Determine the [x, y] coordinate at the center of the cell enclosing the given text.  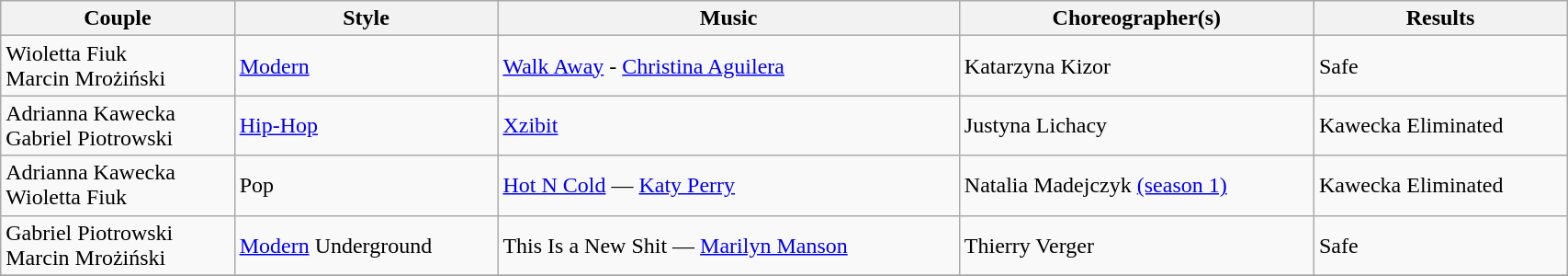
Adrianna KaweckaWioletta Fiuk [118, 186]
Walk Away - Christina Aguilera [728, 66]
Modern [366, 66]
Modern Underground [366, 245]
Couple [118, 18]
Thierry Verger [1136, 245]
This Is a New Shit — Marilyn Manson [728, 245]
Adrianna KaweckaGabriel Piotrowski [118, 125]
Natalia Madejczyk (season 1) [1136, 186]
Katarzyna Kizor [1136, 66]
Choreographer(s) [1136, 18]
Style [366, 18]
Justyna Lichacy [1136, 125]
Gabriel PiotrowskiMarcin Mrożiński [118, 245]
Results [1440, 18]
Wioletta FiukMarcin Mrożiński [118, 66]
Music [728, 18]
Hot N Cold — Katy Perry [728, 186]
Pop [366, 186]
Hip-Hop [366, 125]
Xzibit [728, 125]
